Locate the cell with the specified text and output its [X, Y] center coordinate. 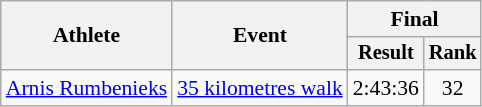
Event [260, 36]
Athlete [86, 36]
2:43:36 [386, 88]
Rank [453, 54]
Arnis Rumbenieks [86, 88]
32 [453, 88]
Result [386, 54]
Final [415, 19]
35 kilometres walk [260, 88]
